Identify which cell holds the provided text, then report its [x, y] central coordinate. 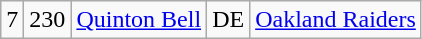
Oakland Raiders [336, 20]
Quinton Bell [139, 20]
7 [12, 20]
DE [228, 20]
230 [48, 20]
